Scan for the cell matching the given text and deliver its (x, y) coordinate at center. 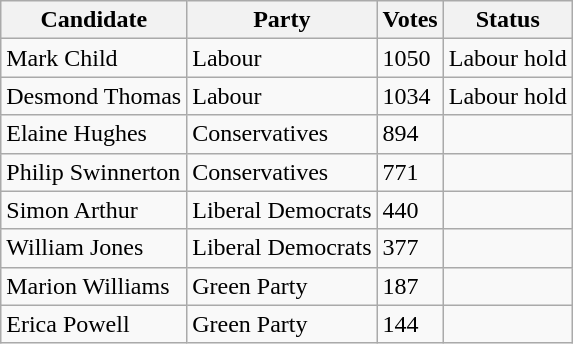
Erica Powell (94, 324)
Party (282, 20)
894 (410, 134)
Votes (410, 20)
144 (410, 324)
Candidate (94, 20)
Desmond Thomas (94, 96)
1034 (410, 96)
1050 (410, 58)
Elaine Hughes (94, 134)
Mark Child (94, 58)
187 (410, 286)
377 (410, 248)
Philip Swinnerton (94, 172)
771 (410, 172)
Status (508, 20)
Simon Arthur (94, 210)
440 (410, 210)
William Jones (94, 248)
Marion Williams (94, 286)
